Extract the [x, y] coordinate from the center of the cell holding the provided text.  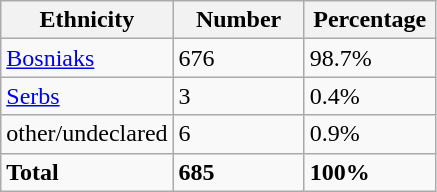
0.4% [370, 96]
Bosniaks [87, 58]
100% [370, 172]
Number [238, 20]
Percentage [370, 20]
685 [238, 172]
Total [87, 172]
Serbs [87, 96]
6 [238, 134]
other/undeclared [87, 134]
0.9% [370, 134]
676 [238, 58]
3 [238, 96]
Ethnicity [87, 20]
98.7% [370, 58]
